Return (x, y) of the center of cell containing provided text 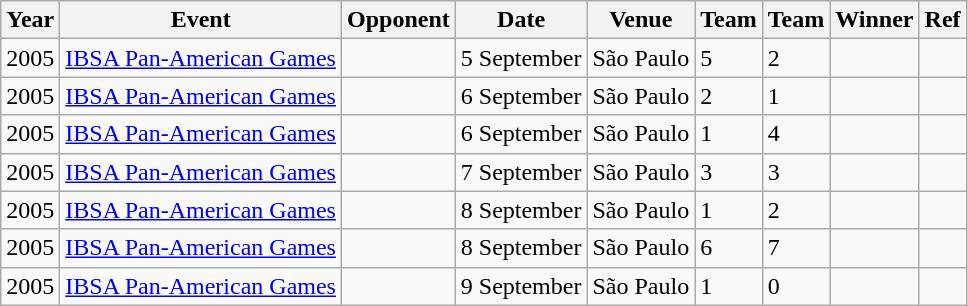
Ref (942, 20)
Year (30, 20)
Date (521, 20)
Opponent (398, 20)
0 (796, 286)
Winner (874, 20)
4 (796, 134)
Venue (641, 20)
9 September (521, 286)
5 (729, 58)
7 September (521, 172)
5 September (521, 58)
6 (729, 248)
7 (796, 248)
Event (201, 20)
